Provide the (X, Y) coordinate of the cell's center where the given text is located.  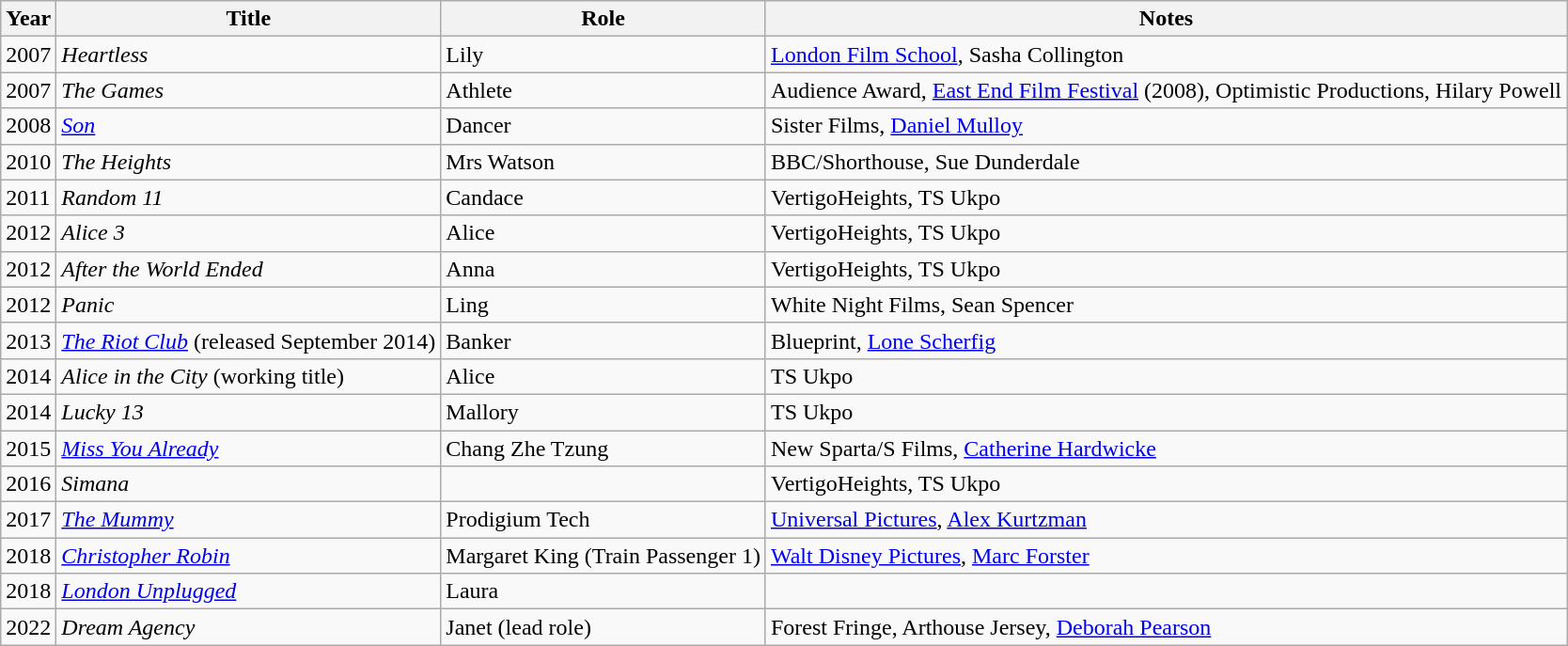
Son (248, 126)
Laura (604, 591)
2022 (28, 627)
2008 (28, 126)
The Heights (248, 162)
New Sparta/S Films, Catherine Hardwicke (1166, 449)
Year (28, 19)
Mallory (604, 412)
London Film School, Sasha Collington (1166, 55)
Athlete (604, 90)
Ling (604, 305)
After the World Ended (248, 269)
White Night Films, Sean Spencer (1166, 305)
Banker (604, 340)
Heartless (248, 55)
Miss You Already (248, 449)
Sister Films, Daniel Mulloy (1166, 126)
Walt Disney Pictures, Marc Forster (1166, 556)
London Unplugged (248, 591)
Christopher Robin (248, 556)
Lily (604, 55)
Anna (604, 269)
Universal Pictures, Alex Kurtzman (1166, 520)
Dream Agency (248, 627)
2011 (28, 197)
Margaret King (Train Passenger 1) (604, 556)
Candace (604, 197)
2010 (28, 162)
Random 11 (248, 197)
Dancer (604, 126)
Role (604, 19)
Title (248, 19)
The Riot Club (released September 2014) (248, 340)
2015 (28, 449)
Janet (lead role) (604, 627)
Notes (1166, 19)
Mrs Watson (604, 162)
The Games (248, 90)
The Mummy (248, 520)
2013 (28, 340)
2017 (28, 520)
Forest Fringe, Arthouse Jersey, Deborah Pearson (1166, 627)
Alice 3 (248, 233)
Lucky 13 (248, 412)
BBC/Shorthouse, Sue Dunderdale (1166, 162)
Simana (248, 484)
2016 (28, 484)
Blueprint, Lone Scherfig (1166, 340)
Panic (248, 305)
Alice in the City (working title) (248, 376)
Audience Award, East End Film Festival (2008), Optimistic Productions, Hilary Powell (1166, 90)
Chang Zhe Tzung (604, 449)
Prodigium Tech (604, 520)
